Search for the cell housing the specified text and yield its (x, y) center coordinate. 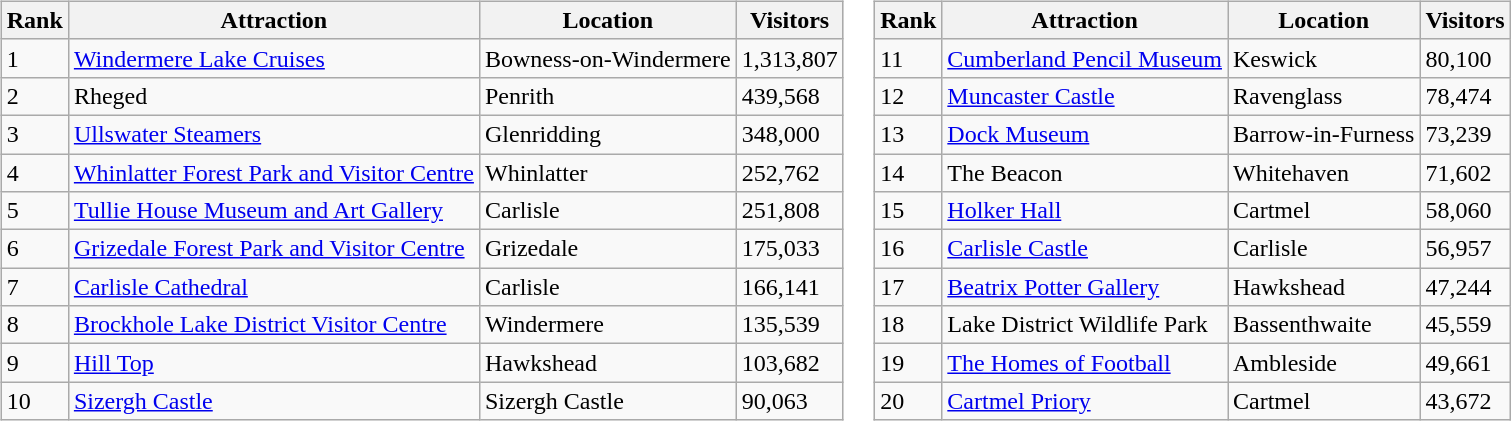
Tullie House Museum and Art Gallery (274, 211)
Glenridding (608, 134)
166,141 (790, 287)
175,033 (790, 249)
73,239 (1465, 134)
103,682 (790, 363)
20 (908, 401)
Bowness-on-Windermere (608, 58)
15 (908, 211)
90,063 (790, 401)
16 (908, 249)
Whinlatter Forest Park and Visitor Centre (274, 173)
7 (34, 287)
45,559 (1465, 325)
19 (908, 363)
58,060 (1465, 211)
9 (34, 363)
Cartmel Priory (1085, 401)
12 (908, 96)
Windermere (608, 325)
The Homes of Football (1085, 363)
Ullswater Steamers (274, 134)
11 (908, 58)
252,762 (790, 173)
47,244 (1465, 287)
43,672 (1465, 401)
Grizedale Forest Park and Visitor Centre (274, 249)
71,602 (1465, 173)
49,661 (1465, 363)
17 (908, 287)
6 (34, 249)
4 (34, 173)
Rheged (274, 96)
Penrith (608, 96)
Hill Top (274, 363)
Holker Hall (1085, 211)
Cumberland Pencil Museum (1085, 58)
135,539 (790, 325)
251,808 (790, 211)
Muncaster Castle (1085, 96)
5 (34, 211)
10 (34, 401)
8 (34, 325)
348,000 (790, 134)
18 (908, 325)
Bassenthwaite (1324, 325)
Lake District Wildlife Park (1085, 325)
Windermere Lake Cruises (274, 58)
80,100 (1465, 58)
1,313,807 (790, 58)
Barrow-in-Furness (1324, 134)
78,474 (1465, 96)
Carlisle Cathedral (274, 287)
Brockhole Lake District Visitor Centre (274, 325)
56,957 (1465, 249)
Carlisle Castle (1085, 249)
Grizedale (608, 249)
Beatrix Potter Gallery (1085, 287)
Keswick (1324, 58)
1 (34, 58)
Whitehaven (1324, 173)
2 (34, 96)
3 (34, 134)
The Beacon (1085, 173)
14 (908, 173)
Ravenglass (1324, 96)
13 (908, 134)
Whinlatter (608, 173)
Ambleside (1324, 363)
439,568 (790, 96)
Dock Museum (1085, 134)
